Identify which cell holds the provided text, then report its [X, Y] central coordinate. 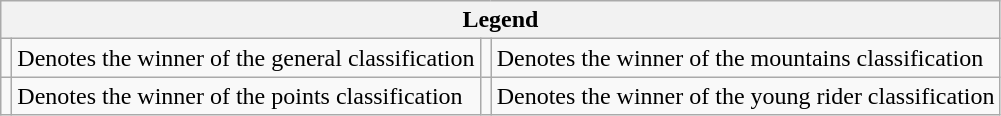
Denotes the winner of the young rider classification [746, 96]
Denotes the winner of the mountains classification [746, 58]
Denotes the winner of the points classification [246, 96]
Denotes the winner of the general classification [246, 58]
Legend [500, 20]
